Scan for the cell matching the given text and deliver its [x, y] coordinate at center. 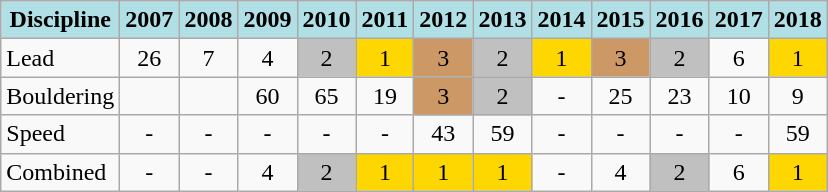
2011 [385, 20]
Bouldering [60, 96]
10 [738, 96]
19 [385, 96]
Lead [60, 58]
2013 [502, 20]
65 [326, 96]
43 [444, 134]
2014 [562, 20]
7 [208, 58]
2018 [798, 20]
Discipline [60, 20]
2016 [680, 20]
60 [268, 96]
25 [620, 96]
2017 [738, 20]
2012 [444, 20]
2015 [620, 20]
2008 [208, 20]
2007 [150, 20]
23 [680, 96]
Combined [60, 172]
2010 [326, 20]
2009 [268, 20]
26 [150, 58]
9 [798, 96]
Speed [60, 134]
